Scan for the cell matching the given text and deliver its [x, y] coordinate at center. 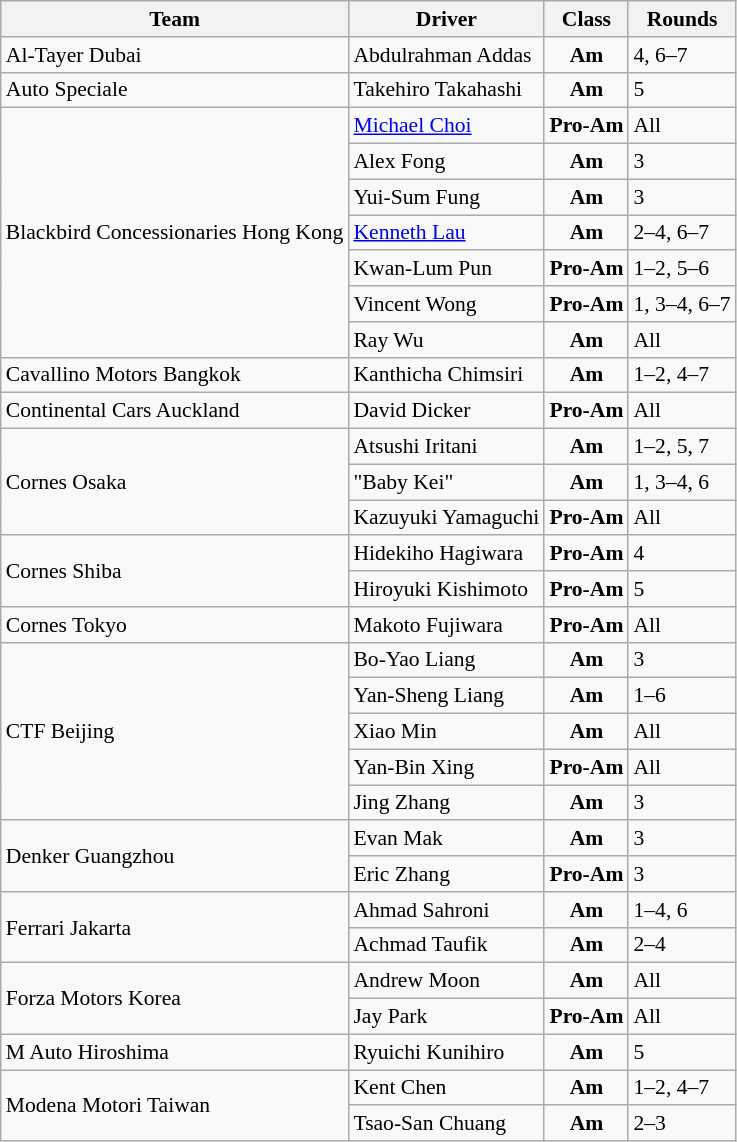
Kanthicha Chimsiri [446, 375]
Takehiro Takahashi [446, 90]
Yan-Sheng Liang [446, 696]
Cornes Shiba [175, 572]
Denker Guangzhou [175, 856]
1–6 [682, 696]
Team [175, 19]
Cornes Tokyo [175, 625]
Evan Mak [446, 839]
Achmad Taufik [446, 945]
Forza Motors Korea [175, 998]
Modena Motori Taiwan [175, 1106]
Yui-Sum Fung [446, 197]
Continental Cars Auckland [175, 411]
Andrew Moon [446, 981]
Kent Chen [446, 1088]
Ryuichi Kunihiro [446, 1052]
Kazuyuki Yamaguchi [446, 518]
Ferrari Jakarta [175, 928]
Blackbird Concessionaries Hong Kong [175, 232]
1–2, 5–6 [682, 269]
Xiao Min [446, 732]
Bo-Yao Liang [446, 660]
Cavallino Motors Bangkok [175, 375]
Atsushi Iritani [446, 447]
Michael Choi [446, 126]
David Dicker [446, 411]
2–4 [682, 945]
Cornes Osaka [175, 482]
Abdulrahman Addas [446, 55]
Al-Tayer Dubai [175, 55]
Rounds [682, 19]
2–3 [682, 1124]
Vincent Wong [446, 304]
4 [682, 554]
Hidekiho Hagiwara [446, 554]
Tsao-San Chuang [446, 1124]
Ray Wu [446, 340]
Kwan-Lum Pun [446, 269]
Yan-Bin Xing [446, 767]
Driver [446, 19]
Eric Zhang [446, 874]
Ahmad Sahroni [446, 910]
Kenneth Lau [446, 233]
Auto Speciale [175, 90]
1–2, 5, 7 [682, 447]
CTF Beijing [175, 731]
Class [586, 19]
Alex Fong [446, 162]
1, 3–4, 6 [682, 482]
4, 6–7 [682, 55]
"Baby Kei" [446, 482]
1, 3–4, 6–7 [682, 304]
Jay Park [446, 1017]
2–4, 6–7 [682, 233]
Makoto Fujiwara [446, 625]
1–4, 6 [682, 910]
M Auto Hiroshima [175, 1052]
Hiroyuki Kishimoto [446, 589]
Jing Zhang [446, 803]
